Return [x, y] of the center of cell containing provided text 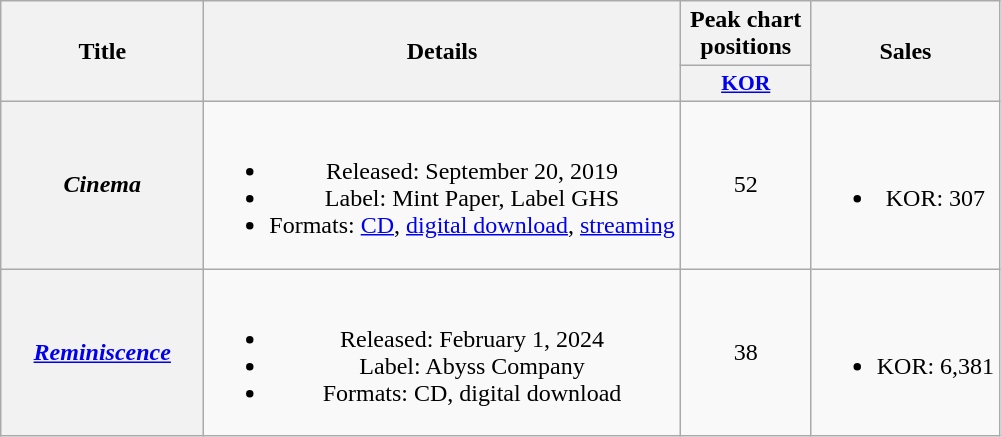
KOR: 307 [905, 184]
38 [746, 352]
KOR [746, 84]
Released: February 1, 2024Label: Abyss CompanyFormats: CD, digital download [442, 352]
Title [102, 52]
52 [746, 184]
Details [442, 52]
KOR: 6,381 [905, 352]
Sales [905, 52]
Released: September 20, 2019Label: Mint Paper, Label GHSFormats: CD, digital download, streaming [442, 184]
Cinema [102, 184]
Reminiscence [102, 352]
Peak chart positions [746, 34]
